Locate the cell with the specified text and output its [x, y] center coordinate. 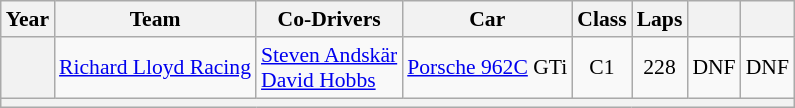
Richard Lloyd Racing [155, 68]
Porsche 962C GTi [487, 68]
Laps [660, 19]
Steven Andskär David Hobbs [329, 68]
Car [487, 19]
Class [602, 19]
Co-Drivers [329, 19]
Year [28, 19]
C1 [602, 68]
228 [660, 68]
Team [155, 19]
